Provide the (x, y) coordinate of the cell's center where the given text is located.  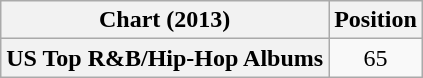
65 (376, 58)
Position (376, 20)
US Top R&B/Hip-Hop Albums (165, 58)
Chart (2013) (165, 20)
